Detect which cell encompasses the target text, then output its (X, Y) center coordinate. 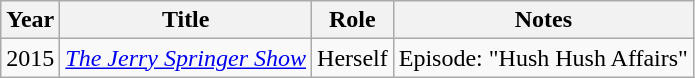
The Jerry Springer Show (186, 58)
Year (30, 20)
Title (186, 20)
2015 (30, 58)
Notes (543, 20)
Role (353, 20)
Episode: "Hush Hush Affairs" (543, 58)
Herself (353, 58)
